Output the (x, y) coordinate of the center of the cell containing the given text.  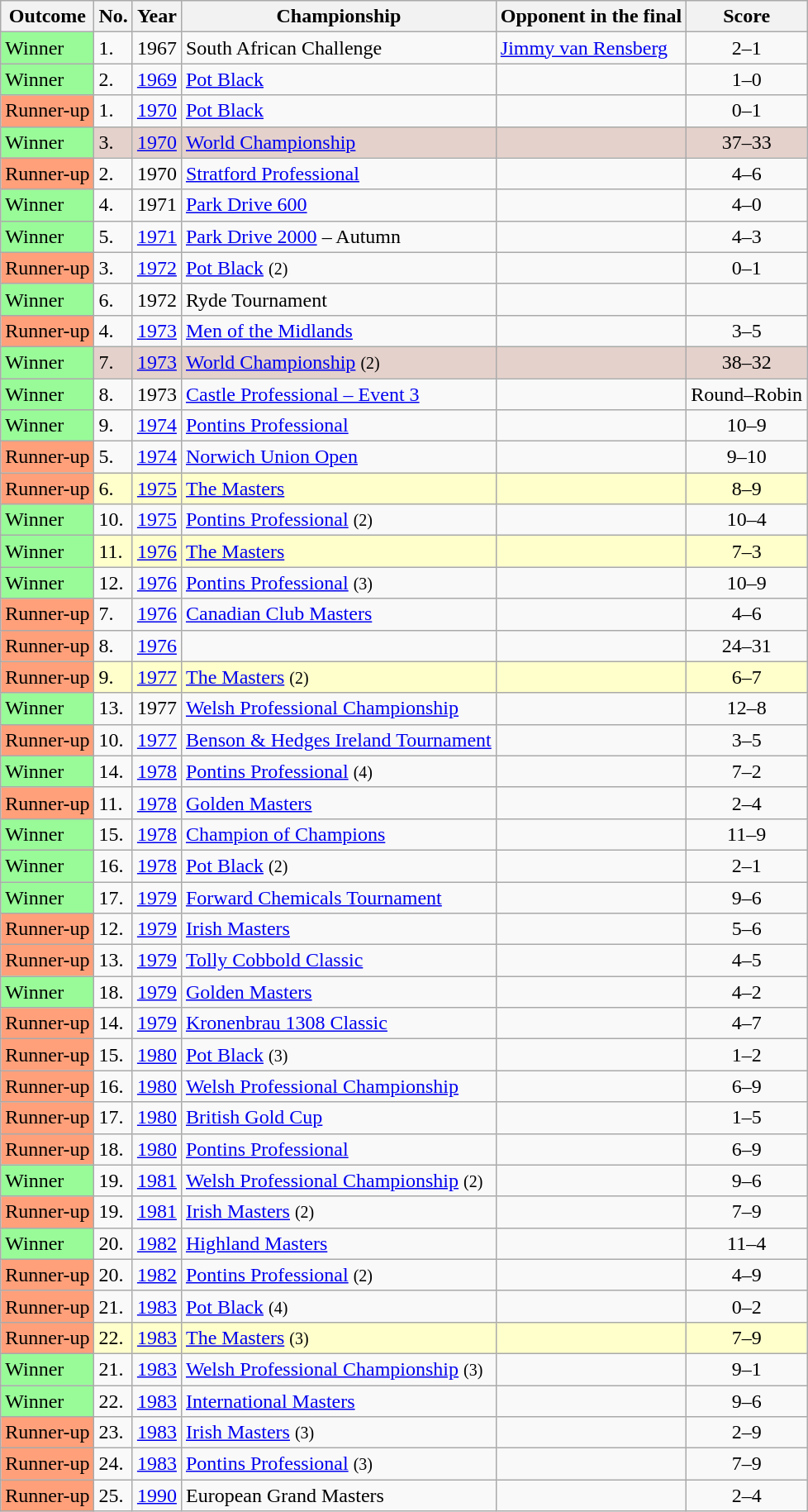
Tolly Cobbold Classic (339, 961)
Irish Masters (2) (339, 1212)
Welsh Professional Championship (3) (339, 1369)
38–32 (747, 362)
Forward Chemicals Tournament (339, 897)
International Masters (339, 1401)
Kronenbrau 1308 Classic (339, 1023)
Irish Masters (339, 929)
World Championship (339, 142)
Irish Masters (3) (339, 1433)
9–10 (747, 457)
Park Drive 600 (339, 205)
Benson & Hedges Ireland Tournament (339, 740)
Highland Masters (339, 1243)
Park Drive 2000 – Autumn (339, 236)
7–2 (747, 771)
11–9 (747, 834)
The Masters (3) (339, 1338)
12–8 (747, 708)
10–4 (747, 520)
Welsh Professional Championship (2) (339, 1181)
25. (113, 1495)
Men of the Midlands (339, 331)
Ryde Tournament (339, 299)
Pontins Professional (4) (339, 771)
4–7 (747, 1023)
11–4 (747, 1243)
Jimmy van Rensberg (591, 48)
0–2 (747, 1306)
4–0 (747, 205)
Year (157, 17)
7–3 (747, 551)
1990 (157, 1495)
1–5 (747, 1118)
4–3 (747, 236)
1–2 (747, 1055)
2–9 (747, 1433)
9–1 (747, 1369)
World Championship (2) (339, 362)
4–2 (747, 992)
Castle Professional – Event 3 (339, 394)
24–31 (747, 646)
Pot Black (4) (339, 1306)
Opponent in the final (591, 17)
Championship (339, 17)
23. (113, 1433)
The Masters (2) (339, 677)
South African Challenge (339, 48)
5–6 (747, 929)
4–9 (747, 1275)
Stratford Professional (339, 174)
1–0 (747, 79)
6–7 (747, 677)
4–5 (747, 961)
British Gold Cup (339, 1118)
8–9 (747, 489)
Pot Black (3) (339, 1055)
European Grand Masters (339, 1495)
37–33 (747, 142)
1967 (157, 48)
Canadian Club Masters (339, 614)
24. (113, 1464)
Norwich Union Open (339, 457)
No. (113, 17)
Champion of Champions (339, 834)
Outcome (48, 17)
1969 (157, 79)
Round–Robin (747, 394)
Score (747, 17)
